Find where the given text appears and provide that cell's center as [x, y] coordinate. 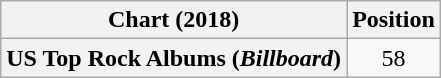
Position [394, 20]
US Top Rock Albums (Billboard) [174, 58]
Chart (2018) [174, 20]
58 [394, 58]
